Extract the [x, y] coordinate from the center of the cell holding the provided text.  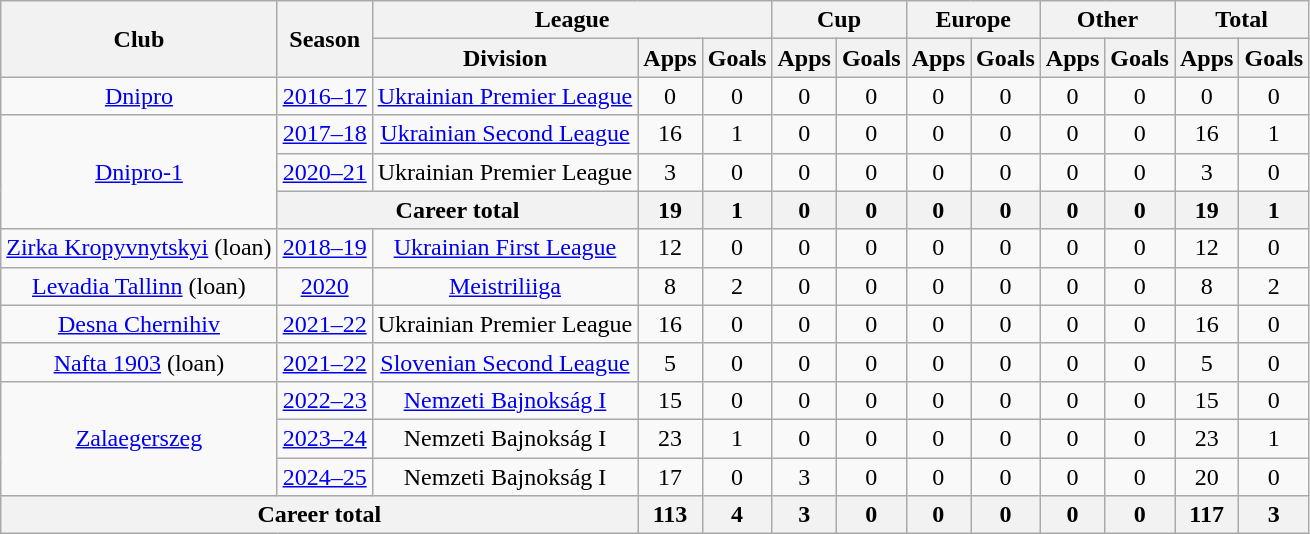
2020 [324, 286]
Levadia Tallinn (loan) [139, 286]
2023–24 [324, 438]
2024–25 [324, 477]
Meistriliiga [505, 286]
117 [1206, 515]
Nafta 1903 (loan) [139, 362]
Season [324, 39]
Slovenian Second League [505, 362]
League [572, 20]
Dnipro-1 [139, 172]
Zalaegerszeg [139, 438]
17 [670, 477]
2016–17 [324, 96]
2017–18 [324, 134]
2022–23 [324, 400]
Europe [973, 20]
Cup [839, 20]
4 [737, 515]
Division [505, 58]
113 [670, 515]
Total [1241, 20]
2018–19 [324, 248]
Ukrainian Second League [505, 134]
2020–21 [324, 172]
20 [1206, 477]
Club [139, 39]
Desna Chernihiv [139, 324]
Ukrainian First League [505, 248]
Zirka Kropyvnytskyi (loan) [139, 248]
Dnipro [139, 96]
Other [1107, 20]
